Provide the (x, y) coordinate of the cell's center where the given text is located.  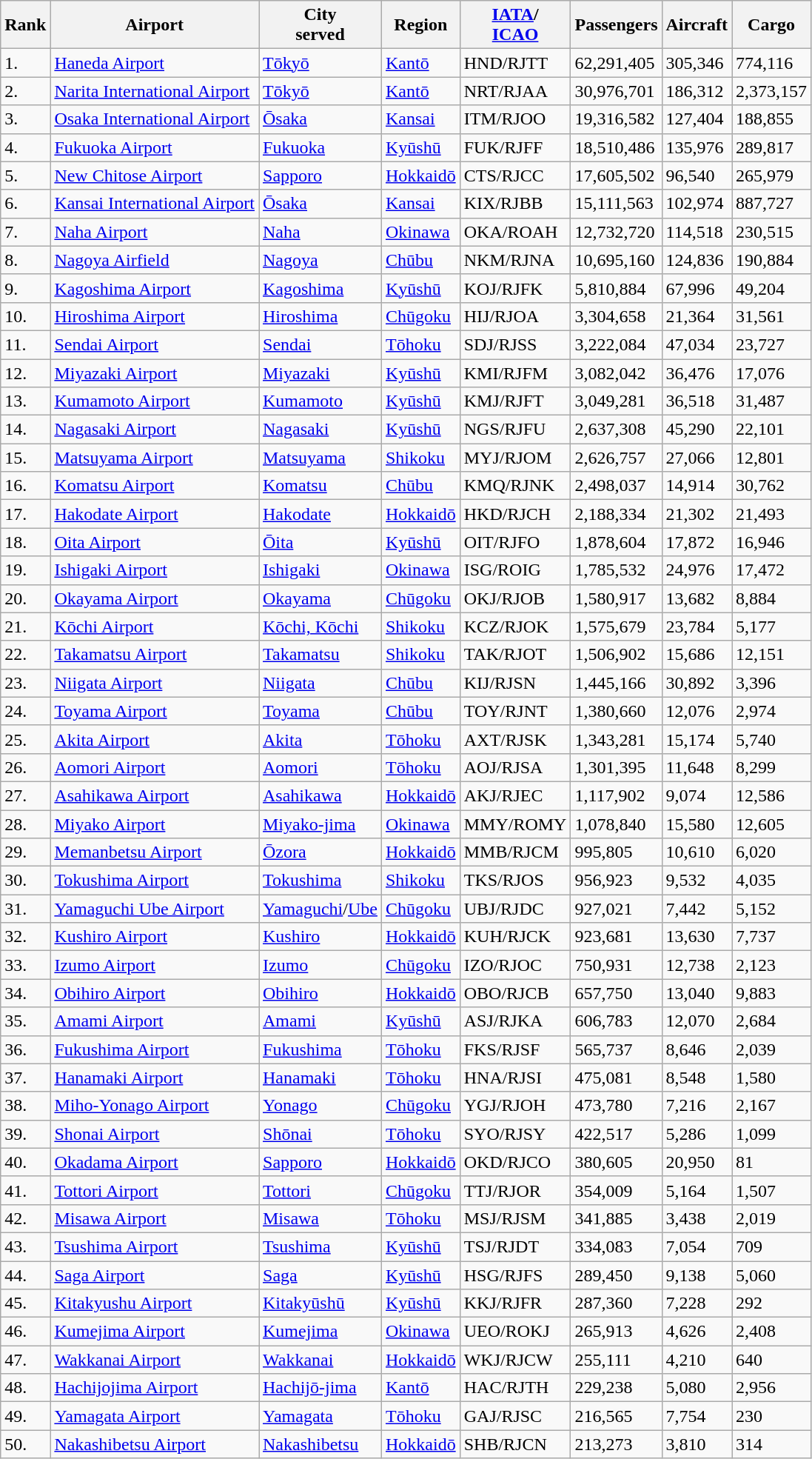
13. (25, 401)
HND/RJTT (515, 63)
16. (25, 486)
12,732,720 (616, 232)
1,878,604 (616, 542)
Ishigaki Airport (155, 570)
Yamaguchi/Ube (321, 909)
Kōchi Airport (155, 627)
11,648 (697, 767)
UEO/ROKJ (515, 1332)
10,695,160 (616, 260)
47. (25, 1360)
30,976,701 (616, 91)
Obihiro Airport (155, 993)
New Chitose Airport (155, 176)
OKJ/RJOB (515, 598)
38. (25, 1106)
135,976 (697, 147)
23. (25, 683)
Aomori Airport (155, 767)
Niigata Airport (155, 683)
30. (25, 881)
KKJ/RJFR (515, 1303)
Takamatsu (321, 655)
Osaka International Airport (155, 119)
Kagoshima (321, 288)
Sendai Airport (155, 344)
Komatsu Airport (155, 486)
8. (25, 260)
Tsushima (321, 1246)
3,396 (771, 683)
5,164 (697, 1190)
62,291,405 (616, 63)
1,301,395 (616, 767)
2,373,157 (771, 91)
Asahikawa Airport (155, 795)
Hachijō-jima (321, 1388)
20. (25, 598)
39. (25, 1134)
27,066 (697, 458)
774,116 (771, 63)
7,228 (697, 1303)
NKM/RJNA (515, 260)
230 (771, 1416)
709 (771, 1246)
1,099 (771, 1134)
Obihiro (321, 993)
12,151 (771, 655)
230,515 (771, 232)
21,302 (697, 514)
22. (25, 655)
14,914 (697, 486)
Miyako Airport (155, 824)
37. (25, 1078)
7,442 (697, 909)
17,472 (771, 570)
33. (25, 965)
5,060 (771, 1275)
2. (25, 91)
44. (25, 1275)
15,174 (697, 739)
Kumejima (321, 1332)
124,836 (697, 260)
Rank (25, 25)
Wakkanai Airport (155, 1360)
10,610 (697, 852)
24,976 (697, 570)
21,364 (697, 316)
Naha Airport (155, 232)
Yamaguchi Ube Airport (155, 909)
45,290 (697, 430)
KCZ/RJOK (515, 627)
Toyama Airport (155, 711)
287,360 (616, 1303)
2,974 (771, 711)
HSG/RJFS (515, 1275)
Airport (155, 25)
KUH/RJCK (515, 937)
289,450 (616, 1275)
995,805 (616, 852)
2,019 (771, 1218)
YGJ/RJOH (515, 1106)
Kagoshima Airport (155, 288)
Nagasaki Airport (155, 430)
Hakodate Airport (155, 514)
11. (25, 344)
213,273 (616, 1444)
32. (25, 937)
96,540 (697, 176)
31. (25, 909)
Matsuyama Airport (155, 458)
8,646 (697, 1049)
2,498,037 (616, 486)
FUK/RJFF (515, 147)
12,738 (697, 965)
Amami (321, 1021)
Oita Airport (155, 542)
2,167 (771, 1106)
36,518 (697, 401)
3,438 (697, 1218)
Yamagata (321, 1416)
Akita (321, 739)
1,445,166 (616, 683)
5,740 (771, 739)
Kitakyushu Airport (155, 1303)
2,626,757 (616, 458)
9,883 (771, 993)
Misawa Airport (155, 1218)
Cargo (771, 25)
TTJ/RJOR (515, 1190)
48. (25, 1388)
36,476 (697, 373)
IATA/ICAO (515, 25)
17. (25, 514)
606,783 (616, 1021)
MYJ/RJOM (515, 458)
265,913 (616, 1332)
TOY/RJNT (515, 711)
1,117,902 (616, 795)
21,493 (771, 514)
3,049,281 (616, 401)
Nakashibetsu Airport (155, 1444)
3,304,658 (616, 316)
Tokushima Airport (155, 881)
MMY/ROMY (515, 824)
Okayama (321, 598)
Haneda Airport (155, 63)
Matsuyama (321, 458)
Tottori (321, 1190)
1,506,902 (616, 655)
SHB/RJCN (515, 1444)
1,580 (771, 1078)
Ōita (321, 542)
1,343,281 (616, 739)
KMQ/RJNK (515, 486)
ITM/RJOO (515, 119)
Nakashibetsu (321, 1444)
12,586 (771, 795)
Toyama (321, 711)
8,299 (771, 767)
Kushiro (321, 937)
Komatsu (321, 486)
HKD/RJCH (515, 514)
Shōnai (321, 1134)
229,238 (616, 1388)
5,286 (697, 1134)
13,682 (697, 598)
Miyako-jima (321, 824)
Ōzora (321, 852)
MSJ/RJSM (515, 1218)
Miho-Yonago Airport (155, 1106)
29. (25, 852)
31,487 (771, 401)
314 (771, 1444)
Memanbetsu Airport (155, 852)
15. (25, 458)
Sendai (321, 344)
4,210 (697, 1360)
14. (25, 430)
2,956 (771, 1388)
7. (25, 232)
ISG/ROIG (515, 570)
334,083 (616, 1246)
OIT/RJFO (515, 542)
OBO/RJCB (515, 993)
Tokushima (321, 881)
NRT/RJAA (515, 91)
OKD/RJCO (515, 1162)
46. (25, 1332)
Misawa (321, 1218)
24. (25, 711)
21. (25, 627)
3,810 (697, 1444)
MMB/RJCM (515, 852)
Izumo Airport (155, 965)
13,630 (697, 937)
354,009 (616, 1190)
9,074 (697, 795)
Hiroshima Airport (155, 316)
6. (25, 204)
Kansai International Airport (155, 204)
305,346 (697, 63)
AOJ/RJSA (515, 767)
7,216 (697, 1106)
2,408 (771, 1332)
640 (771, 1360)
7,754 (697, 1416)
SDJ/RJSS (515, 344)
1,507 (771, 1190)
50. (25, 1444)
35. (25, 1021)
186,312 (697, 91)
17,872 (697, 542)
Miyazaki Airport (155, 373)
2,123 (771, 965)
KOJ/RJFK (515, 288)
Passengers (616, 25)
4,626 (697, 1332)
FKS/RJSF (515, 1049)
Takamatsu Airport (155, 655)
Kitakyūshū (321, 1303)
Miyazaki (321, 373)
Tsushima Airport (155, 1246)
188,855 (771, 119)
5,177 (771, 627)
SYO/RJSY (515, 1134)
12,801 (771, 458)
9. (25, 288)
292 (771, 1303)
KIX/RJBB (515, 204)
Fukuoka (321, 147)
216,565 (616, 1416)
10. (25, 316)
HIJ/RJOA (515, 316)
OKA/ROAH (515, 232)
7,054 (697, 1246)
TKS/RJOS (515, 881)
Kumamoto Airport (155, 401)
15,580 (697, 824)
18. (25, 542)
3,222,084 (616, 344)
43. (25, 1246)
42. (25, 1218)
2,039 (771, 1049)
1,580,917 (616, 598)
127,404 (697, 119)
41. (25, 1190)
12,070 (697, 1021)
956,923 (616, 881)
Hachijojima Airport (155, 1388)
475,081 (616, 1078)
17,605,502 (616, 176)
5. (25, 176)
Okadama Airport (155, 1162)
17,076 (771, 373)
657,750 (616, 993)
Ishigaki (321, 570)
49,204 (771, 288)
Saga Airport (155, 1275)
AXT/RJSK (515, 739)
Amami Airport (155, 1021)
7,737 (771, 937)
GAJ/RJSC (515, 1416)
81 (771, 1162)
Asahikawa (321, 795)
AKJ/RJEC (515, 795)
15,686 (697, 655)
1,380,660 (616, 711)
Cityserved (321, 25)
Fukuoka Airport (155, 147)
4,035 (771, 881)
Yamagata Airport (155, 1416)
49. (25, 1416)
Nagoya (321, 260)
16,946 (771, 542)
ASJ/RJKA (515, 1021)
923,681 (616, 937)
380,605 (616, 1162)
26. (25, 767)
13,040 (697, 993)
5,080 (697, 1388)
18,510,486 (616, 147)
23,727 (771, 344)
Akita Airport (155, 739)
5,810,884 (616, 288)
Izumo (321, 965)
8,884 (771, 598)
1. (25, 63)
1,078,840 (616, 824)
TAK/RJOT (515, 655)
KMJ/RJFT (515, 401)
25. (25, 739)
9,532 (697, 881)
Region (420, 25)
KIJ/RJSN (515, 683)
1,785,532 (616, 570)
47,034 (697, 344)
Nagasaki (321, 430)
WKJ/RJCW (515, 1360)
6,020 (771, 852)
UBJ/RJDC (515, 909)
Shonai Airport (155, 1134)
Hiroshima (321, 316)
IZO/RJOC (515, 965)
Kōchi, Kōchi (321, 627)
4. (25, 147)
KMI/RJFM (515, 373)
31,561 (771, 316)
45. (25, 1303)
27. (25, 795)
Tottori Airport (155, 1190)
422,517 (616, 1134)
2,637,308 (616, 430)
Nagoya Airfield (155, 260)
40. (25, 1162)
265,979 (771, 176)
Wakkanai (321, 1360)
Kushiro Airport (155, 937)
Narita International Airport (155, 91)
Kumejima Airport (155, 1332)
473,780 (616, 1106)
5,152 (771, 909)
Fukushima (321, 1049)
HNA/RJSI (515, 1078)
28. (25, 824)
750,931 (616, 965)
114,518 (697, 232)
Saga (321, 1275)
565,737 (616, 1049)
NGS/RJFU (515, 430)
34. (25, 993)
22,101 (771, 430)
9,138 (697, 1275)
12. (25, 373)
Fukushima Airport (155, 1049)
190,884 (771, 260)
67,996 (697, 288)
255,111 (616, 1360)
12,076 (697, 711)
Naha (321, 232)
19. (25, 570)
TSJ/RJDT (515, 1246)
Okayama Airport (155, 598)
30,762 (771, 486)
15,111,563 (616, 204)
289,817 (771, 147)
19,316,582 (616, 119)
12,605 (771, 824)
Aomori (321, 767)
Hanamaki (321, 1078)
8,548 (697, 1078)
927,021 (616, 909)
3,082,042 (616, 373)
Yonago (321, 1106)
2,684 (771, 1021)
30,892 (697, 683)
23,784 (697, 627)
2,188,334 (616, 514)
Hanamaki Airport (155, 1078)
3. (25, 119)
Kumamoto (321, 401)
102,974 (697, 204)
36. (25, 1049)
20,950 (697, 1162)
HAC/RJTH (515, 1388)
Niigata (321, 683)
CTS/RJCC (515, 176)
Aircraft (697, 25)
341,885 (616, 1218)
Hakodate (321, 514)
1,575,679 (616, 627)
887,727 (771, 204)
